Output the [X, Y] coordinate of the center of the cell containing the given text.  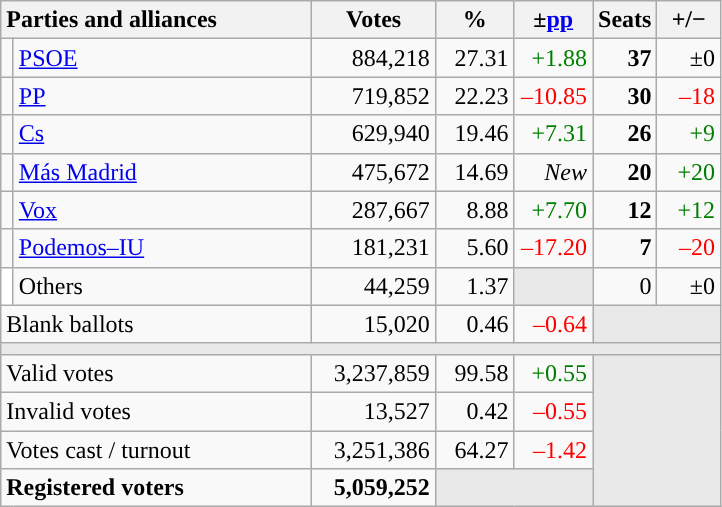
287,667 [374, 210]
8.88 [474, 210]
0.42 [474, 411]
+20 [689, 172]
5,059,252 [374, 488]
22.23 [474, 96]
Podemos–IU [162, 248]
99.58 [474, 373]
475,672 [374, 172]
Others [162, 286]
Blank ballots [156, 324]
64.27 [474, 449]
–0.64 [554, 324]
–17.20 [554, 248]
Votes [374, 20]
±pp [554, 20]
PP [162, 96]
+1.88 [554, 58]
–10.85 [554, 96]
+9 [689, 134]
27.31 [474, 58]
Valid votes [156, 373]
0.46 [474, 324]
Más Madrid [162, 172]
5.60 [474, 248]
7 [624, 248]
30 [624, 96]
719,852 [374, 96]
44,259 [374, 286]
Votes cast / turnout [156, 449]
Cs [162, 134]
629,940 [374, 134]
–0.55 [554, 411]
–20 [689, 248]
37 [624, 58]
+7.70 [554, 210]
% [474, 20]
26 [624, 134]
19.46 [474, 134]
884,218 [374, 58]
12 [624, 210]
3,251,386 [374, 449]
–1.42 [554, 449]
–18 [689, 96]
15,020 [374, 324]
181,231 [374, 248]
+0.55 [554, 373]
New [554, 172]
Parties and alliances [156, 20]
13,527 [374, 411]
Seats [624, 20]
+7.31 [554, 134]
20 [624, 172]
Registered voters [156, 488]
Invalid votes [156, 411]
1.37 [474, 286]
PSOE [162, 58]
+12 [689, 210]
3,237,859 [374, 373]
+/− [689, 20]
14.69 [474, 172]
0 [624, 286]
Vox [162, 210]
